Return the (x, y) coordinate for the center point of the cell that contains the specified text.  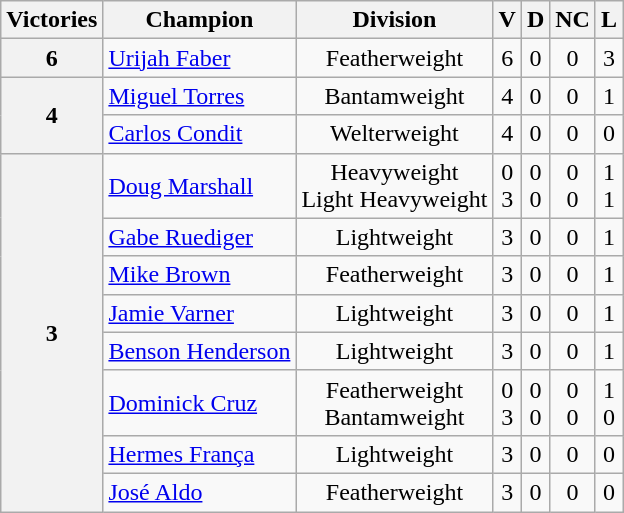
1 0 (608, 402)
L (608, 20)
Champion (200, 20)
Urijah Faber (200, 58)
Benson Henderson (200, 351)
D (535, 20)
José Aldo (200, 492)
Doug Marshall (200, 186)
Carlos Condit (200, 134)
Hermes França (200, 454)
V (507, 20)
NC (573, 20)
1 1 (608, 186)
Featherweight Bantamweight (394, 402)
Mike Brown (200, 275)
Welterweight (394, 134)
Gabe Ruediger (200, 237)
Miguel Torres (200, 96)
Victories (52, 20)
Heavyweight Light Heavyweight (394, 186)
Bantamweight (394, 96)
Division (394, 20)
Jamie Varner (200, 313)
Dominick Cruz (200, 402)
